Identify which cell holds the provided text, then report its [X, Y] central coordinate. 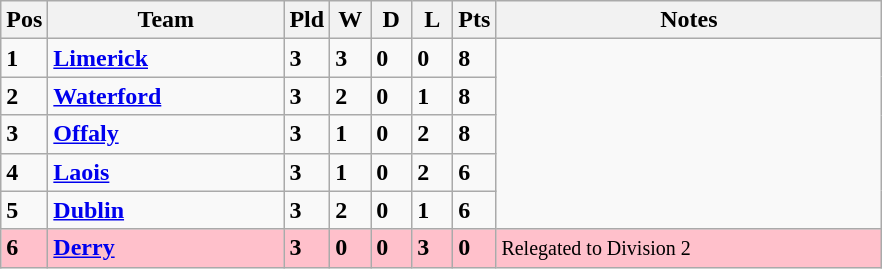
Pld [307, 20]
4 [24, 172]
Offaly [166, 134]
Notes [689, 20]
W [350, 20]
Derry [166, 248]
D [392, 20]
Pos [24, 20]
Relegated to Division 2 [689, 248]
Laois [166, 172]
Dublin [166, 210]
L [432, 20]
Limerick [166, 58]
Team [166, 20]
5 [24, 210]
Waterford [166, 96]
Pts [474, 20]
